Extract the [x, y] coordinate from the center of the cell holding the provided text.  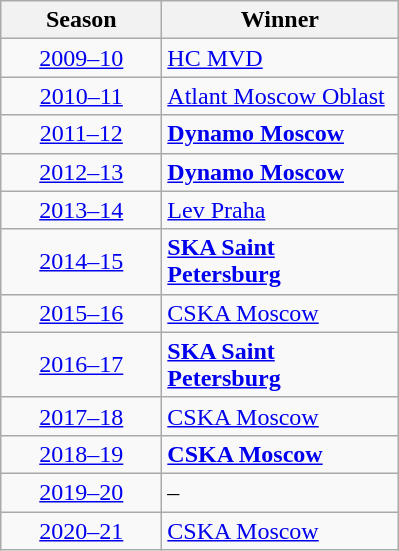
2009–10 [82, 58]
2014–15 [82, 262]
Lev Praha [280, 210]
2010–11 [82, 96]
Winner [280, 20]
2019–20 [82, 492]
2018–19 [82, 454]
2020–21 [82, 531]
2012–13 [82, 172]
Atlant Moscow Oblast [280, 96]
HC MVD [280, 58]
2013–14 [82, 210]
– [280, 492]
2017–18 [82, 416]
2011–12 [82, 134]
2015–16 [82, 313]
Season [82, 20]
2016–17 [82, 364]
